Return [x, y] of the center of cell containing provided text 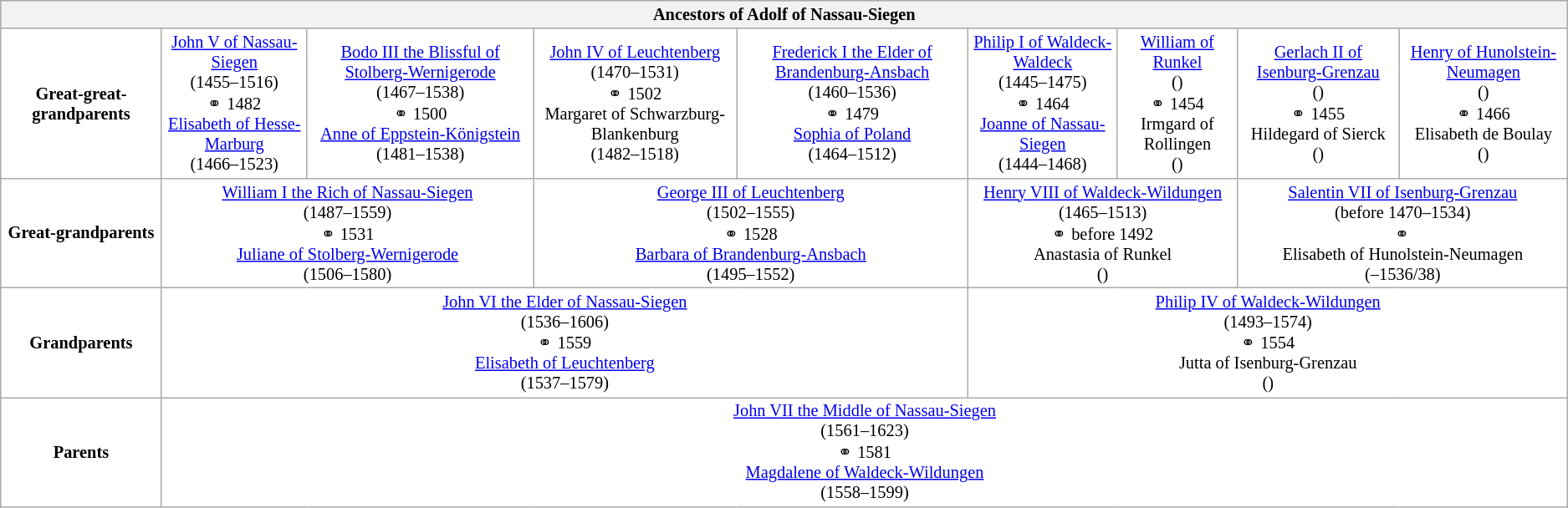
Parents [81, 451]
Grandparents [81, 343]
John IV of Leuchtenberg(1470–1531)⚭ 1502Margaret of Schwarzburg-Blankenburg(1482–1518) [636, 104]
Henry of Hunolstein-Neumagen()⚭ 1466Elisabeth de Boulay() [1484, 104]
Philip I of Waldeck-Waldeck(1445–1475)⚭ 1464Joanne of Nassau-Siegen(1444–1468) [1043, 104]
Bodo III the Blissful of Stolberg-Wernigerode(1467–1538)⚭ 1500Anne of Eppstein-Königstein(1481–1538) [420, 104]
Great-great-grandparents [81, 104]
William of Runkel()⚭ 1454Irmgard of Rollingen() [1177, 104]
Salentin VII of Isenburg-Grenzau(before 1470–1534)⚭Elisabeth of Hunolstein-Neumagen(–1536/38) [1403, 232]
Great-grandparents [81, 232]
John V of Nassau-Siegen(1455–1516)⚭ 1482Elisabeth of Hesse-Marburg(1466–1523) [234, 104]
Henry VIII of Waldeck-Wildungen(1465–1513)⚭ before 1492Anastasia of Runkel() [1103, 232]
Gerlach II of Isenburg-Grenzau()⚭ 1455Hildegard of Sierck() [1318, 104]
Frederick I the Elder of Brandenburg-Ansbach(1460–1536)⚭ 1479Sophia of Poland(1464–1512) [853, 104]
Philip IV of Waldeck-Wildungen(1493–1574)⚭ 1554Jutta of Isenburg-Grenzau() [1268, 343]
Ancestors of Adolf of Nassau-Siegen [784, 14]
John VI the Elder of Nassau-Siegen(1536–1606)⚭ 1559Elisabeth of Leuchtenberg(1537–1579) [564, 343]
John VII the Middle of Nassau-Siegen(1561–1623)⚭ 1581Magdalene of Waldeck-Wildungen(1558–1599) [865, 451]
William I the Rich of Nassau-Siegen(1487–1559)⚭ 1531Juliane of Stolberg-Wernigerode(1506–1580) [348, 232]
George III of Leuchtenberg(1502–1555)⚭ 1528Barbara of Brandenburg-Ansbach(1495–1552) [751, 232]
